Locate the cell with the specified text and output its (x, y) center coordinate. 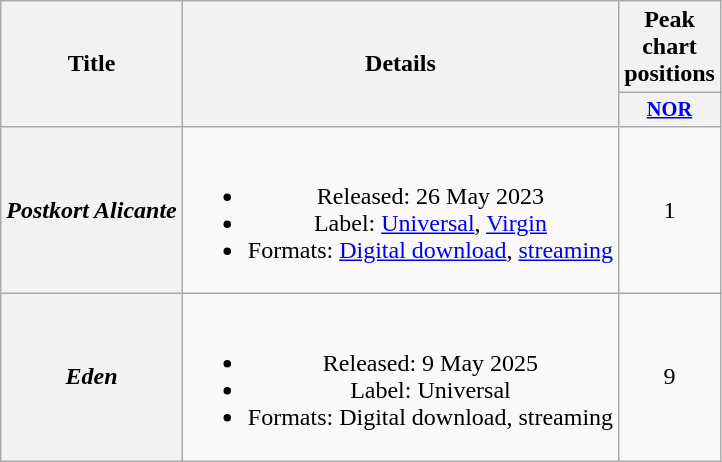
1 (670, 210)
Details (400, 64)
Released: 26 May 2023Label: Universal, VirginFormats: Digital download, streaming (400, 210)
Peak chart positions (670, 47)
NOR (670, 110)
Released: 9 May 2025Label: UniversalFormats: Digital download, streaming (400, 378)
Postkort Alicante (92, 210)
9 (670, 378)
Title (92, 64)
Eden (92, 378)
